Determine the [X, Y] coordinate at the center of the cell enclosing the given text.  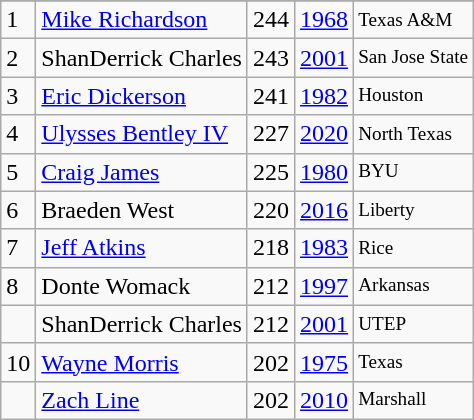
Donte Womack [142, 286]
Texas [414, 362]
UTEP [414, 324]
Liberty [414, 210]
10 [18, 362]
4 [18, 134]
Craig James [142, 172]
227 [270, 134]
1997 [324, 286]
2016 [324, 210]
Houston [414, 96]
243 [270, 58]
Jeff Atkins [142, 248]
North Texas [414, 134]
2 [18, 58]
1 [18, 20]
8 [18, 286]
San Jose State [414, 58]
5 [18, 172]
Zach Line [142, 400]
2020 [324, 134]
218 [270, 248]
Eric Dickerson [142, 96]
7 [18, 248]
6 [18, 210]
Marshall [414, 400]
220 [270, 210]
1983 [324, 248]
1975 [324, 362]
1980 [324, 172]
244 [270, 20]
Ulysses Bentley IV [142, 134]
Mike Richardson [142, 20]
2010 [324, 400]
Rice [414, 248]
1982 [324, 96]
1968 [324, 20]
Arkansas [414, 286]
3 [18, 96]
Braeden West [142, 210]
225 [270, 172]
Wayne Morris [142, 362]
Texas A&M [414, 20]
BYU [414, 172]
241 [270, 96]
